From the cell containing the given text, extract its center point as (x, y) coordinate. 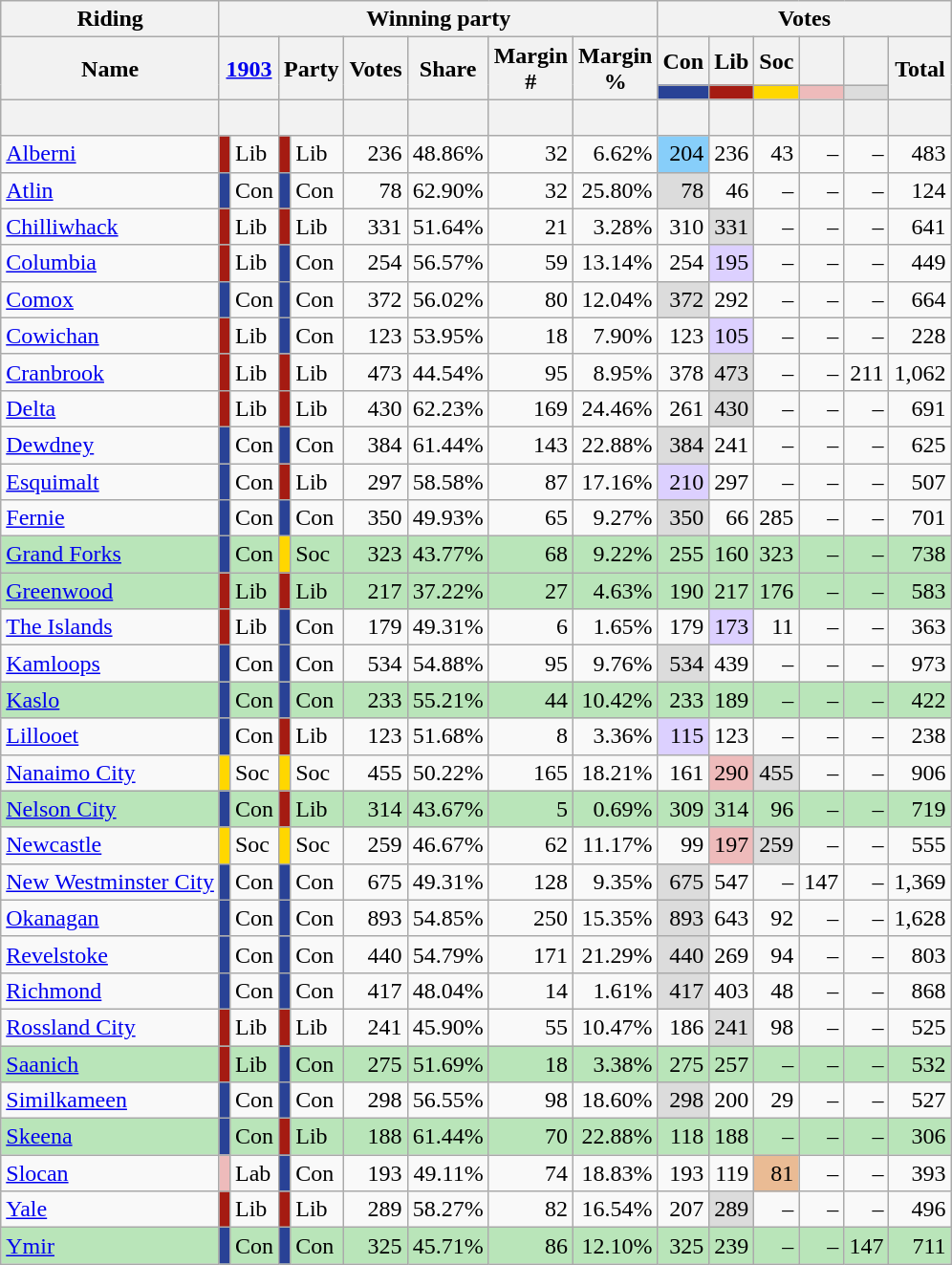
48.86% (447, 154)
7.90% (616, 336)
906 (920, 773)
46.67% (447, 845)
Margin# (530, 69)
11.17% (616, 845)
9.27% (616, 518)
Margin% (616, 69)
Total (920, 69)
11 (776, 627)
239 (732, 1246)
Riding (111, 19)
43 (776, 154)
641 (920, 227)
24.46% (616, 408)
18.83% (616, 1173)
255 (683, 555)
Rossland City (111, 1027)
160 (732, 555)
96 (776, 809)
54.79% (447, 954)
701 (920, 518)
393 (920, 1173)
51.64% (447, 227)
555 (920, 845)
45.71% (447, 1246)
9.35% (616, 882)
50.22% (447, 773)
176 (776, 591)
59 (530, 263)
15.35% (616, 918)
43.67% (447, 809)
Ymir (111, 1246)
3.36% (616, 736)
422 (920, 700)
80 (530, 299)
Name (111, 69)
204 (683, 154)
547 (732, 882)
310 (683, 227)
21.29% (616, 954)
82 (530, 1210)
81 (776, 1173)
87 (530, 481)
Delta (111, 408)
583 (920, 591)
Winning party (438, 19)
285 (776, 518)
973 (920, 664)
29 (776, 1101)
Slocan (111, 1173)
169 (530, 408)
Revelstoke (111, 954)
290 (732, 773)
Grand Forks (111, 555)
37.22% (447, 591)
Skeena (111, 1137)
5 (530, 809)
Columbia (111, 263)
53.95% (447, 336)
643 (732, 918)
56.55% (447, 1101)
496 (920, 1210)
210 (683, 481)
10.47% (616, 1027)
309 (683, 809)
9.76% (616, 664)
8.95% (616, 372)
306 (920, 1137)
58.58% (447, 481)
55.21% (447, 700)
1,628 (920, 918)
New Westminster City (111, 882)
207 (683, 1210)
49.93% (447, 518)
507 (920, 481)
1.61% (616, 991)
1,369 (920, 882)
449 (920, 263)
Kamloops (111, 664)
62.23% (447, 408)
171 (530, 954)
868 (920, 991)
363 (920, 627)
45.90% (447, 1027)
21 (530, 227)
738 (920, 555)
Share (447, 69)
Cowichan (111, 336)
Dewdney (111, 445)
105 (732, 336)
68 (530, 555)
Similkameen (111, 1101)
195 (732, 263)
94 (776, 954)
Party (312, 69)
48 (776, 991)
Comox (111, 299)
115 (683, 736)
238 (920, 736)
Fernie (111, 518)
527 (920, 1101)
44.54% (447, 372)
143 (530, 445)
Lab (254, 1173)
54.85% (447, 918)
Cranbrook (111, 372)
228 (920, 336)
16.54% (616, 1210)
532 (920, 1064)
Newcastle (111, 845)
378 (683, 372)
62.90% (447, 190)
14 (530, 991)
65 (530, 518)
66 (732, 518)
664 (920, 299)
719 (920, 809)
525 (920, 1027)
0.69% (616, 809)
Okanagan (111, 918)
86 (530, 1246)
118 (683, 1137)
190 (683, 591)
Esquimalt (111, 481)
51.69% (447, 1064)
439 (732, 664)
4.63% (616, 591)
173 (732, 627)
483 (920, 154)
3.38% (616, 1064)
The Islands (111, 627)
Alberni (111, 154)
Nanaimo City (111, 773)
46 (732, 190)
189 (732, 700)
250 (530, 918)
711 (920, 1246)
Nelson City (111, 809)
12.04% (616, 299)
292 (732, 299)
17.16% (616, 481)
58.27% (447, 1210)
6 (530, 627)
Yale (111, 1210)
55 (530, 1027)
8 (530, 736)
197 (732, 845)
186 (683, 1027)
1.65% (616, 627)
10.42% (616, 700)
161 (683, 773)
56.57% (447, 263)
165 (530, 773)
27 (530, 591)
18.60% (616, 1101)
48.04% (447, 991)
1,062 (920, 372)
Saanich (111, 1064)
211 (866, 372)
119 (732, 1173)
13.14% (616, 263)
18.21% (616, 773)
Greenwood (111, 591)
261 (683, 408)
54.88% (447, 664)
99 (683, 845)
49.11% (447, 1173)
12.10% (616, 1246)
56.02% (447, 299)
9.22% (616, 555)
6.62% (616, 154)
269 (732, 954)
Richmond (111, 991)
124 (920, 190)
1903 (249, 69)
43.77% (447, 555)
74 (530, 1173)
44 (530, 700)
25.80% (616, 190)
200 (732, 1101)
Atlin (111, 190)
3.28% (616, 227)
Chilliwhack (111, 227)
803 (920, 954)
62 (530, 845)
92 (776, 918)
625 (920, 445)
51.68% (447, 736)
70 (530, 1137)
691 (920, 408)
Kaslo (111, 700)
257 (732, 1064)
Lillooet (111, 736)
128 (530, 882)
403 (732, 991)
